Return the (x, y) coordinate for the center point of the cell that contains the specified text.  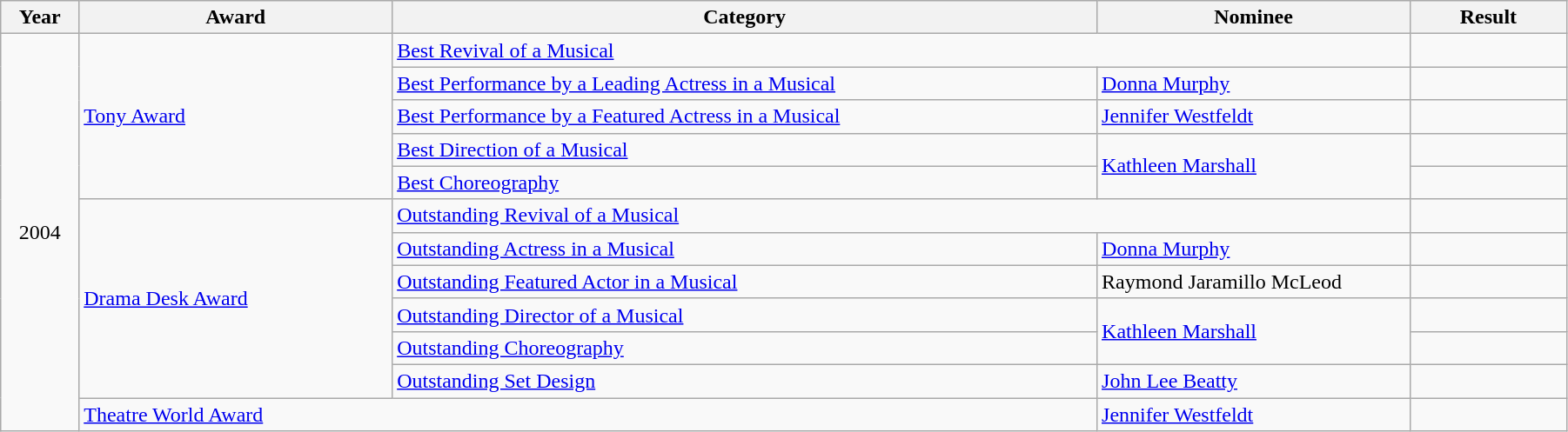
Category (745, 17)
Outstanding Set Design (745, 381)
Outstanding Choreography (745, 348)
Raymond Jaramillo McLeod (1254, 282)
Outstanding Director of a Musical (745, 315)
Year (40, 17)
Best Revival of a Musical (901, 50)
2004 (40, 233)
Nominee (1254, 17)
Best Direction of a Musical (745, 150)
Best Performance by a Featured Actress in a Musical (745, 116)
Outstanding Featured Actor in a Musical (745, 282)
Tony Award (236, 116)
John Lee Beatty (1254, 381)
Award (236, 17)
Result (1488, 17)
Best Performance by a Leading Actress in a Musical (745, 83)
Outstanding Revival of a Musical (901, 216)
Best Choreography (745, 183)
Outstanding Actress in a Musical (745, 249)
Drama Desk Award (236, 298)
Theatre World Award (588, 415)
